Capture the cell that displays the provided text and extract its [x, y] central coordinate. 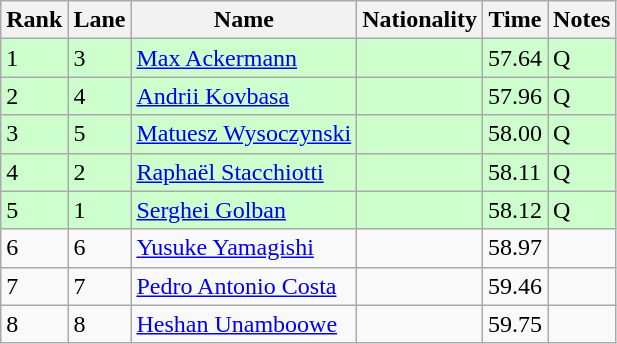
Time [514, 20]
59.75 [514, 324]
57.64 [514, 58]
Raphaël Stacchiotti [244, 172]
Yusuke Yamagishi [244, 248]
Nationality [420, 20]
59.46 [514, 286]
Andrii Kovbasa [244, 96]
Name [244, 20]
58.00 [514, 134]
Serghei Golban [244, 210]
57.96 [514, 96]
Notes [582, 20]
58.97 [514, 248]
58.12 [514, 210]
Heshan Unamboowe [244, 324]
58.11 [514, 172]
Lane [100, 20]
Max Ackermann [244, 58]
Rank [34, 20]
Pedro Antonio Costa [244, 286]
Matuesz Wysoczynski [244, 134]
